Locate the cell with the specified text and output its (X, Y) center coordinate. 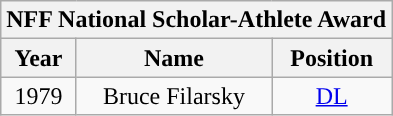
NFF National Scholar-Athlete Award (196, 20)
1979 (38, 96)
Bruce Filarsky (174, 96)
DL (332, 96)
Position (332, 58)
Year (38, 58)
Name (174, 58)
